Output the (x, y) coordinate of the center of the cell containing the given text.  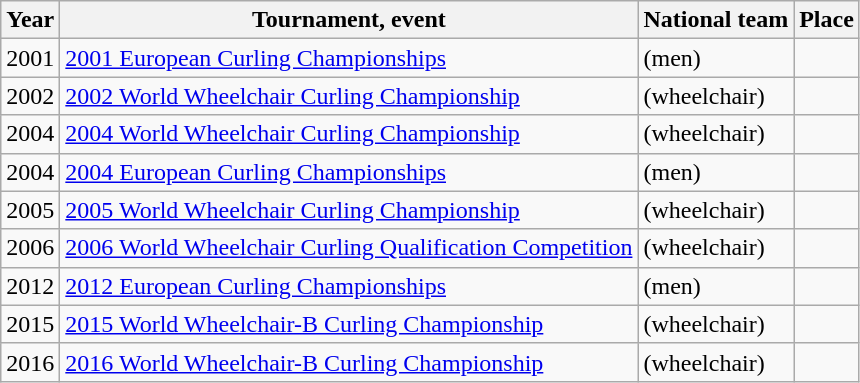
Year (30, 20)
2002 (30, 96)
2004 World Wheelchair Curling Championship (349, 134)
2012 (30, 286)
2005 World Wheelchair Curling Championship (349, 210)
Tournament, event (349, 20)
Place (827, 20)
2016 (30, 362)
2006 World Wheelchair Curling Qualification Competition (349, 248)
2004 European Curling Championships (349, 172)
2006 (30, 248)
2012 European Curling Championships (349, 286)
2005 (30, 210)
2001 (30, 58)
2016 World Wheelchair-B Curling Championship (349, 362)
2001 European Curling Championships (349, 58)
2015 (30, 324)
2002 World Wheelchair Curling Championship (349, 96)
National team (716, 20)
2015 World Wheelchair-B Curling Championship (349, 324)
